Search for the cell housing the specified text and yield its (X, Y) center coordinate. 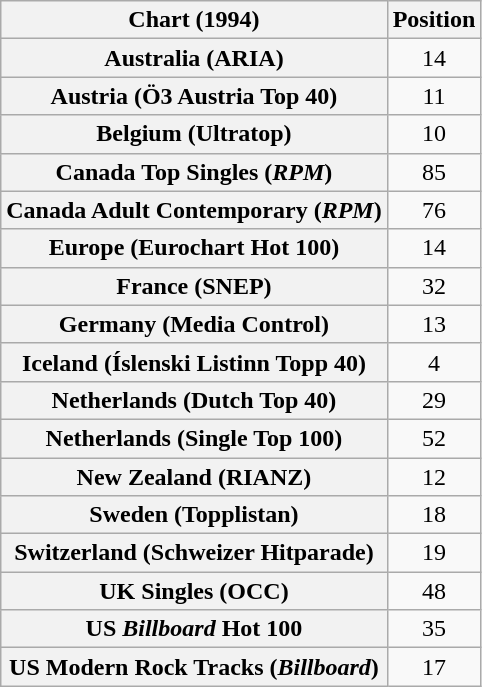
Sweden (Topplistan) (194, 515)
France (SNEP) (194, 286)
18 (434, 515)
Europe (Eurochart Hot 100) (194, 248)
US Modern Rock Tracks (Billboard) (194, 667)
UK Singles (OCC) (194, 591)
35 (434, 629)
Canada Top Singles (RPM) (194, 172)
Position (434, 20)
17 (434, 667)
52 (434, 438)
New Zealand (RIANZ) (194, 477)
Belgium (Ultratop) (194, 134)
4 (434, 362)
Netherlands (Single Top 100) (194, 438)
29 (434, 400)
Switzerland (Schweizer Hitparade) (194, 553)
85 (434, 172)
Netherlands (Dutch Top 40) (194, 400)
Austria (Ö3 Austria Top 40) (194, 96)
19 (434, 553)
11 (434, 96)
12 (434, 477)
48 (434, 591)
13 (434, 324)
Chart (1994) (194, 20)
Iceland (Íslenski Listinn Topp 40) (194, 362)
76 (434, 210)
Germany (Media Control) (194, 324)
Canada Adult Contemporary (RPM) (194, 210)
US Billboard Hot 100 (194, 629)
Australia (ARIA) (194, 58)
32 (434, 286)
10 (434, 134)
